Return the (x, y) coordinate for the center point of the cell that contains the specified text.  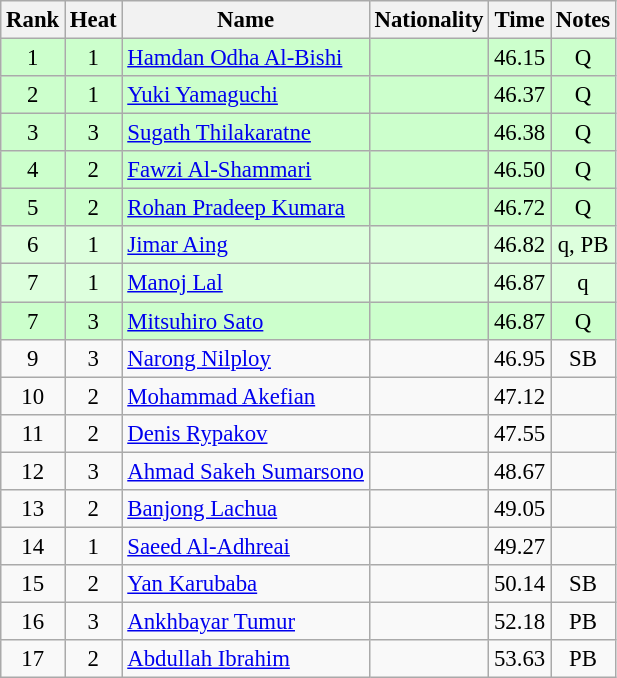
Ahmad Sakeh Sumarsono (246, 471)
52.18 (520, 621)
Mohammad Akefian (246, 396)
47.55 (520, 433)
49.27 (520, 546)
15 (33, 584)
4 (33, 170)
Sugath Thilakaratne (246, 133)
Name (246, 20)
11 (33, 433)
12 (33, 471)
14 (33, 546)
Narong Nilploy (246, 358)
Time (520, 20)
46.50 (520, 170)
Notes (584, 20)
q (584, 283)
46.95 (520, 358)
Yan Karubaba (246, 584)
49.05 (520, 509)
17 (33, 659)
53.63 (520, 659)
Nationality (428, 20)
46.72 (520, 208)
Rank (33, 20)
Denis Rypakov (246, 433)
16 (33, 621)
13 (33, 509)
Manoj Lal (246, 283)
9 (33, 358)
50.14 (520, 584)
Saeed Al-Adhreai (246, 546)
46.38 (520, 133)
46.37 (520, 95)
Jimar Aing (246, 245)
Banjong Lachua (246, 509)
Fawzi Al-Shammari (246, 170)
q, PB (584, 245)
5 (33, 208)
10 (33, 396)
Yuki Yamaguchi (246, 95)
6 (33, 245)
46.15 (520, 58)
Hamdan Odha Al-Bishi (246, 58)
47.12 (520, 396)
Heat (94, 20)
Abdullah Ibrahim (246, 659)
Ankhbayar Tumur (246, 621)
48.67 (520, 471)
Rohan Pradeep Kumara (246, 208)
46.82 (520, 245)
Mitsuhiro Sato (246, 321)
